Scan for the cell matching the given text and deliver its [X, Y] coordinate at center. 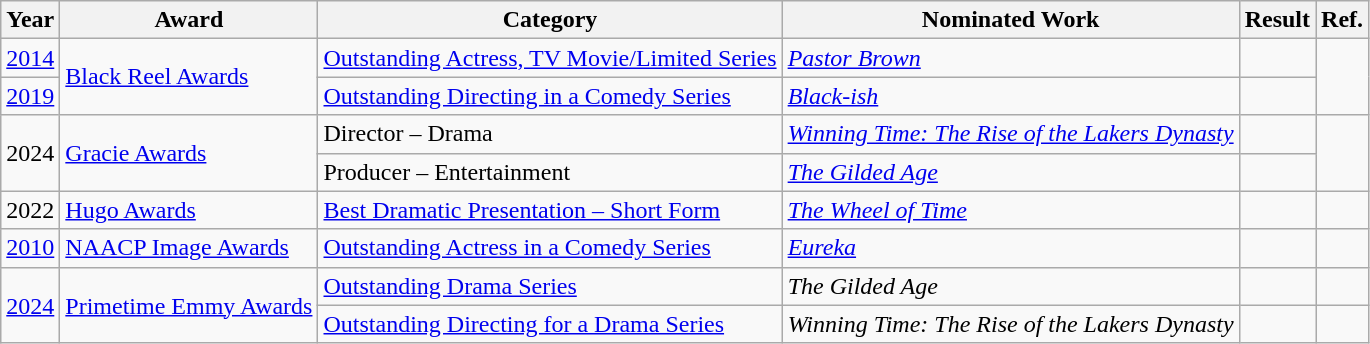
Pastor Brown [1010, 58]
Result [1277, 20]
2014 [30, 58]
Primetime Emmy Awards [189, 305]
Best Dramatic Presentation – Short Form [550, 210]
2019 [30, 96]
Ref. [1342, 20]
Eureka [1010, 248]
Outstanding Directing for a Drama Series [550, 324]
Hugo Awards [189, 210]
Award [189, 20]
Outstanding Directing in a Comedy Series [550, 96]
Outstanding Actress, TV Movie/Limited Series [550, 58]
Black Reel Awards [189, 77]
Producer – Entertainment [550, 172]
Gracie Awards [189, 153]
Nominated Work [1010, 20]
Outstanding Actress in a Comedy Series [550, 248]
Category [550, 20]
2010 [30, 248]
Director – Drama [550, 134]
NAACP Image Awards [189, 248]
2022 [30, 210]
The Wheel of Time [1010, 210]
Year [30, 20]
Black-ish [1010, 96]
Outstanding Drama Series [550, 286]
